Extract the (X, Y) coordinate from the center of the cell holding the provided text.  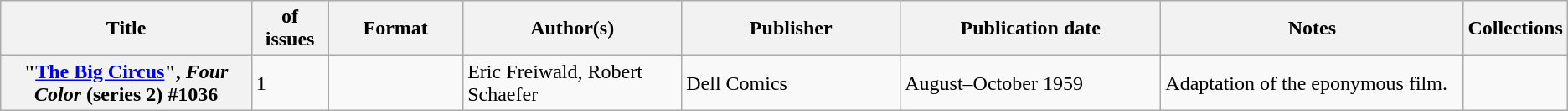
Publication date (1030, 29)
Adaptation of the eponymous film. (1312, 82)
Author(s) (573, 29)
Title (126, 29)
Collections (1515, 29)
Publisher (791, 29)
Dell Comics (791, 82)
of issues (290, 29)
Notes (1312, 29)
August–October 1959 (1030, 82)
Eric Freiwald, Robert Schaefer (573, 82)
"The Big Circus", Four Color (series 2) #1036 (126, 82)
Format (395, 29)
1 (290, 82)
